Pinpoint the cell where the given text exists, returning its (x, y) midpoint coordinate. 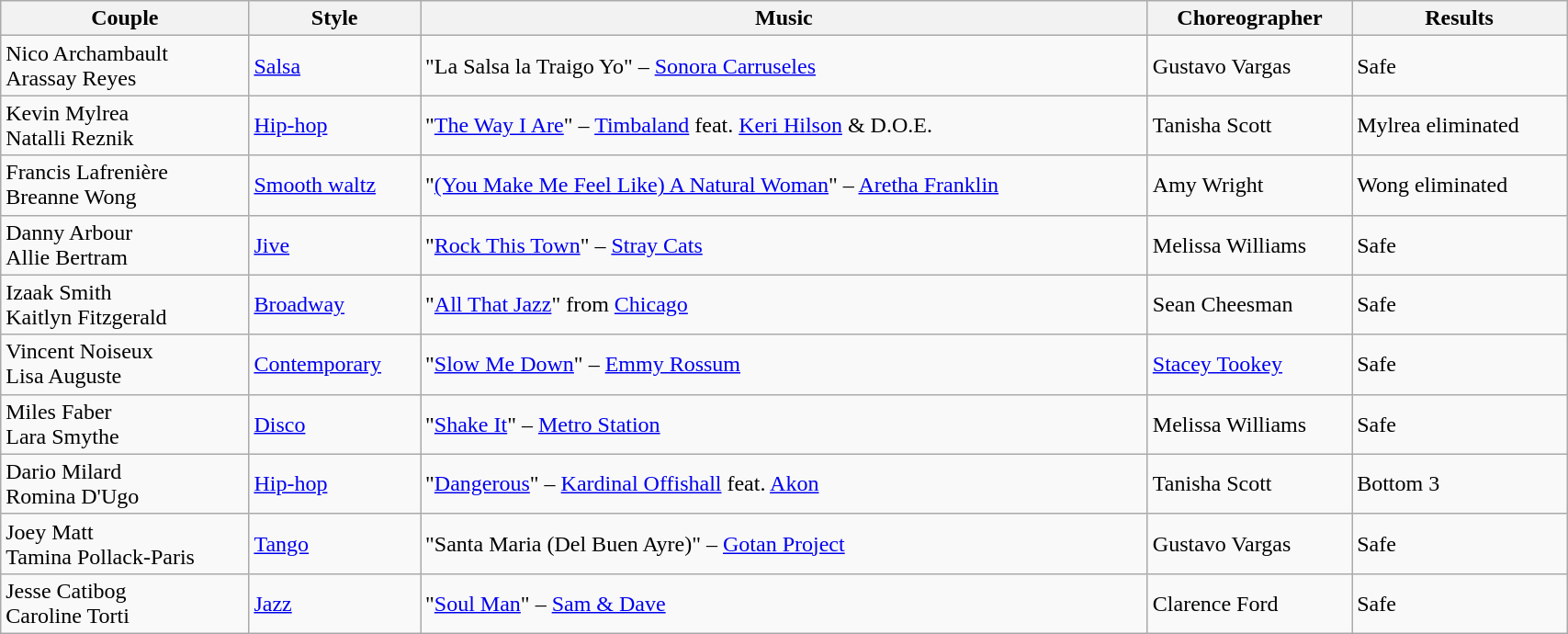
"Rock This Town" – Stray Cats (784, 244)
Results (1460, 18)
"Santa Maria (Del Buen Ayre)" – Gotan Project (784, 544)
"Soul Man" – Sam & Dave (784, 603)
Sean Cheesman (1249, 305)
Tango (334, 544)
Clarence Ford (1249, 603)
Style (334, 18)
"(You Make Me Feel Like) A Natural Woman" – Aretha Franklin (784, 186)
Broadway (334, 305)
Salsa (334, 66)
"Shake It" – Metro Station (784, 425)
Couple (125, 18)
Nico Archambault Arassay Reyes (125, 66)
Kevin Mylrea Natalli Reznik (125, 125)
Smooth waltz (334, 186)
Dario Milard Romina D'Ugo (125, 483)
"The Way I Are" – Timbaland feat. Keri Hilson & D.O.E. (784, 125)
Music (784, 18)
Joey Matt Tamina Pollack-Paris (125, 544)
Wong eliminated (1460, 186)
Francis Lafrenière Breanne Wong (125, 186)
"Slow Me Down" – Emmy Rossum (784, 364)
"Dangerous" – Kardinal Offishall feat. Akon (784, 483)
Choreographer (1249, 18)
Vincent Noiseux Lisa Auguste (125, 364)
Stacey Tookey (1249, 364)
Izaak Smith Kaitlyn Fitzgerald (125, 305)
Mylrea eliminated (1460, 125)
Contemporary (334, 364)
Jazz (334, 603)
Danny Arbour Allie Bertram (125, 244)
Disco (334, 425)
Jive (334, 244)
Jesse Catibog Caroline Torti (125, 603)
Bottom 3 (1460, 483)
Miles Faber Lara Smythe (125, 425)
"La Salsa la Traigo Yo" – Sonora Carruseles (784, 66)
"All That Jazz" from Chicago (784, 305)
Amy Wright (1249, 186)
